Locate the cell with the specified text and output its [x, y] center coordinate. 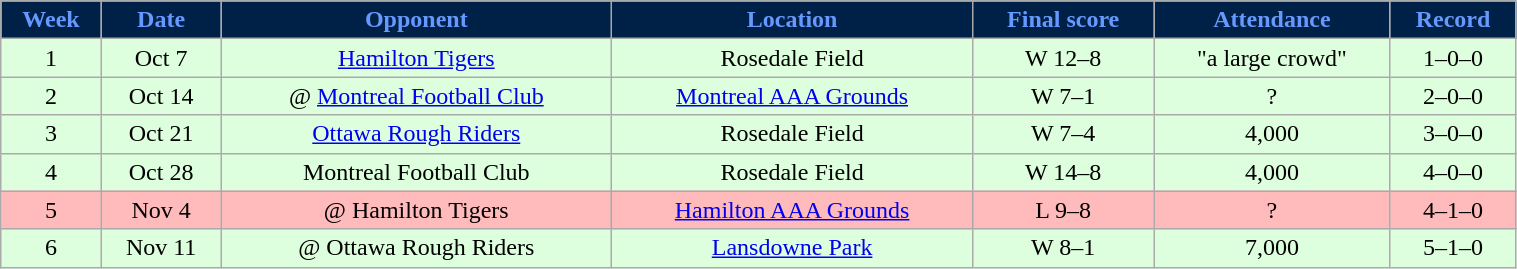
5 [51, 210]
Week [51, 20]
@ Montreal Football Club [416, 96]
L 9–8 [1064, 210]
"a large crowd" [1272, 58]
W 14–8 [1064, 172]
1 [51, 58]
@ Hamilton Tigers [416, 210]
Oct 7 [161, 58]
Opponent [416, 20]
W 12–8 [1064, 58]
W 7–1 [1064, 96]
W 8–1 [1064, 248]
Record [1453, 20]
Montreal AAA Grounds [792, 96]
Montreal Football Club [416, 172]
Location [792, 20]
Oct 21 [161, 134]
2–0–0 [1453, 96]
7,000 [1272, 248]
1–0–0 [1453, 58]
4–1–0 [1453, 210]
Lansdowne Park [792, 248]
Nov 11 [161, 248]
Date [161, 20]
4–0–0 [1453, 172]
Nov 4 [161, 210]
Hamilton AAA Grounds [792, 210]
Final score [1064, 20]
Oct 14 [161, 96]
3–0–0 [1453, 134]
@ Ottawa Rough Riders [416, 248]
Attendance [1272, 20]
Hamilton Tigers [416, 58]
W 7–4 [1064, 134]
3 [51, 134]
6 [51, 248]
5–1–0 [1453, 248]
Oct 28 [161, 172]
4 [51, 172]
2 [51, 96]
Ottawa Rough Riders [416, 134]
